From the cell containing the given text, extract its center point as (x, y) coordinate. 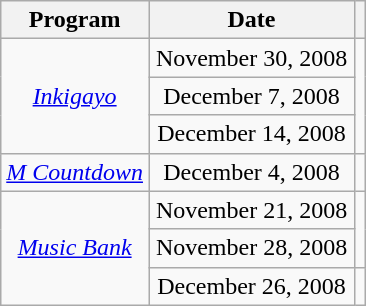
Program (75, 20)
November 28, 2008 (251, 248)
December 14, 2008 (251, 134)
December 7, 2008 (251, 96)
M Countdown (75, 172)
November 30, 2008 (251, 58)
November 21, 2008 (251, 210)
Music Bank (75, 248)
December 26, 2008 (251, 286)
Inkigayo (75, 96)
December 4, 2008 (251, 172)
Date (251, 20)
